From the cell containing the given text, extract its center point as (X, Y) coordinate. 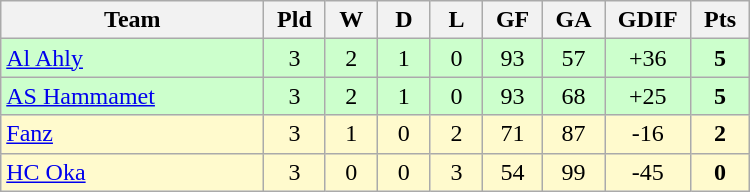
Pld (294, 20)
D (404, 20)
71 (513, 134)
68 (573, 96)
99 (573, 172)
GA (573, 20)
Pts (720, 20)
GF (513, 20)
-45 (648, 172)
+36 (648, 58)
Fanz (132, 134)
GDIF (648, 20)
-16 (648, 134)
54 (513, 172)
HC Oka (132, 172)
AS Hammamet (132, 96)
Team (132, 20)
W (352, 20)
57 (573, 58)
87 (573, 134)
+25 (648, 96)
Al Ahly (132, 58)
L (456, 20)
